Return the [x, y] coordinate for the center point of the cell that contains the specified text.  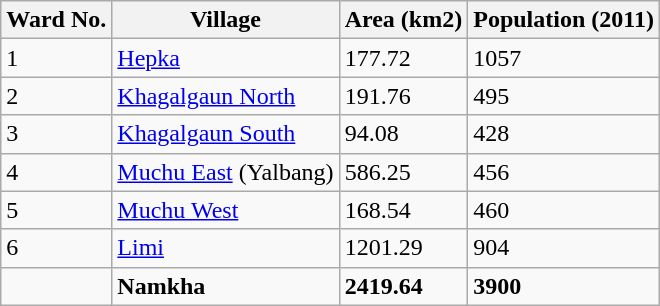
904 [564, 248]
495 [564, 96]
428 [564, 134]
Muchu East (Yalbang) [226, 172]
3900 [564, 286]
456 [564, 172]
1201.29 [404, 248]
4 [56, 172]
1 [56, 58]
191.76 [404, 96]
Village [226, 20]
94.08 [404, 134]
177.72 [404, 58]
6 [56, 248]
Khagalgaun North [226, 96]
Muchu West [226, 210]
460 [564, 210]
2419.64 [404, 286]
2 [56, 96]
Ward No. [56, 20]
Area (km2) [404, 20]
1057 [564, 58]
168.54 [404, 210]
3 [56, 134]
5 [56, 210]
Limi [226, 248]
Khagalgaun South [226, 134]
Population (2011) [564, 20]
Namkha [226, 286]
Hepka [226, 58]
586.25 [404, 172]
